Identify which cell holds the provided text, then report its (X, Y) central coordinate. 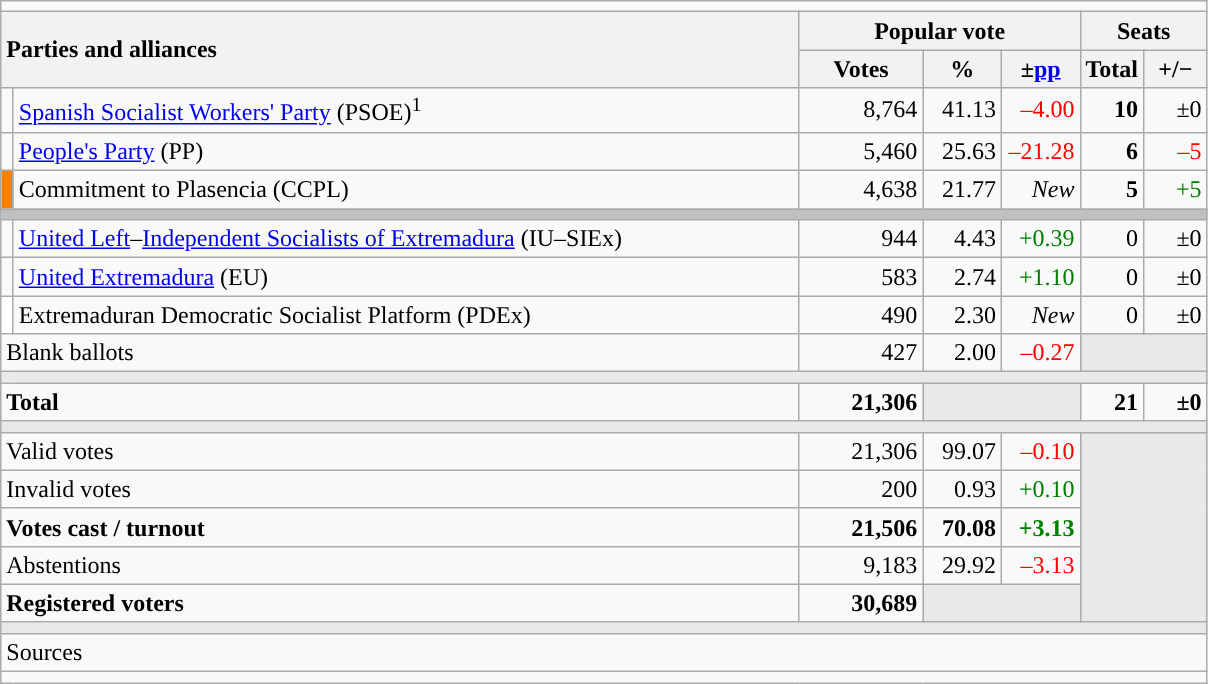
Popular vote (940, 31)
Seats (1144, 31)
21.77 (962, 190)
Spanish Socialist Workers' Party (PSOE)1 (406, 110)
99.07 (962, 451)
4.43 (962, 239)
–0.27 (1040, 353)
+5 (1176, 190)
2.74 (962, 277)
Sources (604, 652)
944 (861, 239)
2.00 (962, 353)
Votes (861, 69)
4,638 (861, 190)
–4.00 (1040, 110)
United Left–Independent Socialists of Extremadura (IU–SIEx) (406, 239)
490 (861, 315)
Extremaduran Democratic Socialist Platform (PDEx) (406, 315)
Invalid votes (400, 489)
427 (861, 353)
Votes cast / turnout (400, 527)
±pp (1040, 69)
People's Party (PP) (406, 151)
Registered voters (400, 603)
–21.28 (1040, 151)
5 (1112, 190)
Abstentions (400, 565)
5,460 (861, 151)
70.08 (962, 527)
8,764 (861, 110)
United Extremadura (EU) (406, 277)
21 (1112, 402)
+3.13 (1040, 527)
10 (1112, 110)
30,689 (861, 603)
Valid votes (400, 451)
25.63 (962, 151)
+/− (1176, 69)
41.13 (962, 110)
29.92 (962, 565)
+1.10 (1040, 277)
6 (1112, 151)
–0.10 (1040, 451)
+0.10 (1040, 489)
–3.13 (1040, 565)
2.30 (962, 315)
21,506 (861, 527)
0.93 (962, 489)
Parties and alliances (400, 50)
+0.39 (1040, 239)
–5 (1176, 151)
200 (861, 489)
Commitment to Plasencia (CCPL) (406, 190)
9,183 (861, 565)
583 (861, 277)
% (962, 69)
Blank ballots (400, 353)
